Find where the given text appears and provide that cell's center as (x, y) coordinate. 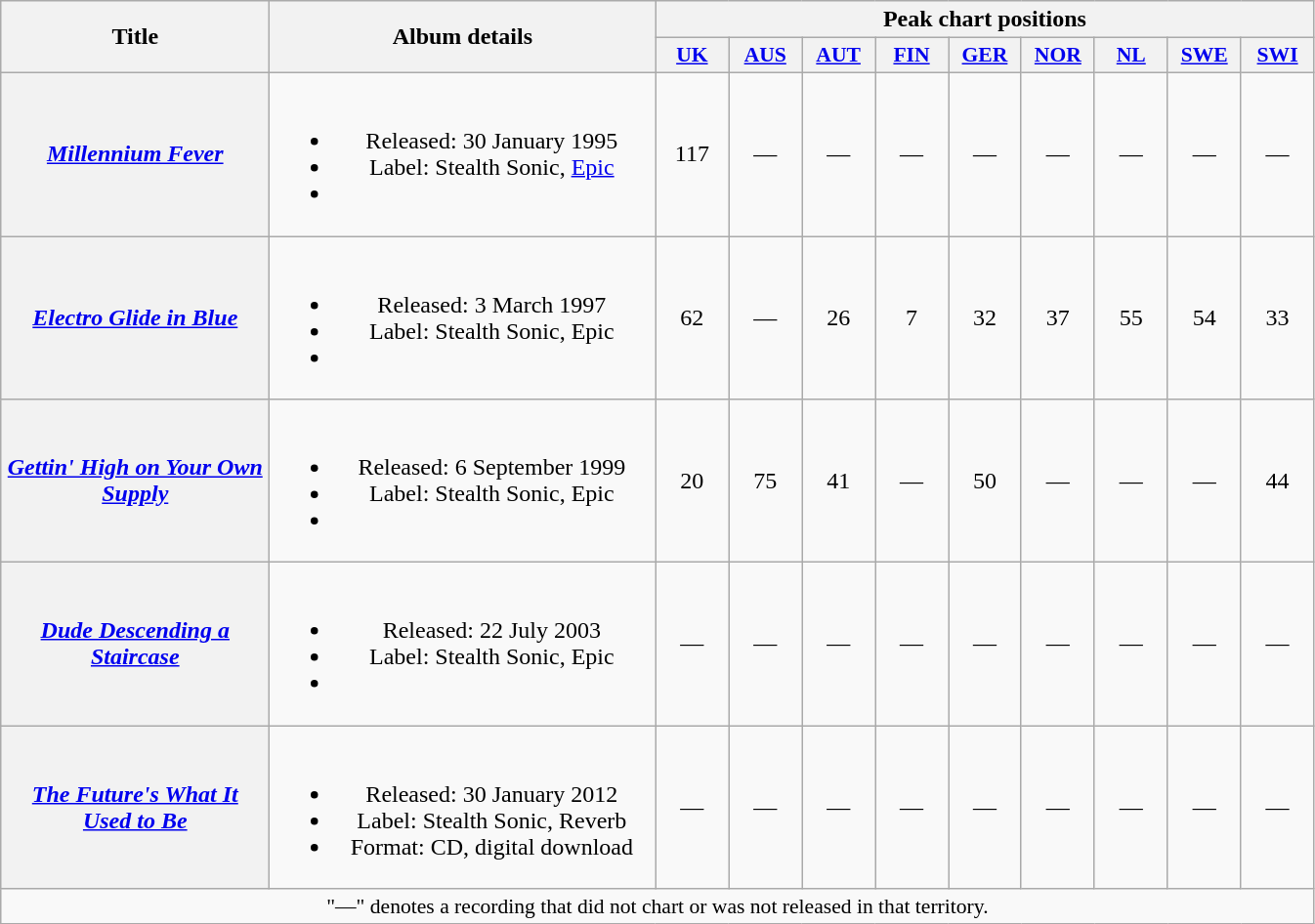
FIN (912, 56)
Released: 3 March 1997Label: Stealth Sonic, Epic (463, 318)
Dude Descending a Staircase (135, 645)
Peak chart positions (985, 20)
Gettin' High on Your Own Supply (135, 481)
44 (1278, 481)
20 (692, 481)
55 (1131, 318)
NL (1131, 56)
54 (1204, 318)
32 (985, 318)
Released: 22 July 2003Label: Stealth Sonic, Epic (463, 645)
7 (912, 318)
UK (692, 56)
AUS (766, 56)
Title (135, 37)
SWI (1278, 56)
33 (1278, 318)
117 (692, 154)
75 (766, 481)
SWE (1204, 56)
50 (985, 481)
The Future's What It Used to Be (135, 807)
Millennium Fever (135, 154)
62 (692, 318)
"—" denotes a recording that did not chart or was not released in that territory. (657, 906)
41 (838, 481)
26 (838, 318)
AUT (838, 56)
Released: 6 September 1999Label: Stealth Sonic, Epic (463, 481)
Released: 30 January 2012Label: Stealth Sonic, ReverbFormat: CD, digital download (463, 807)
Electro Glide in Blue (135, 318)
NOR (1057, 56)
Album details (463, 37)
37 (1057, 318)
GER (985, 56)
Released: 30 January 1995Label: Stealth Sonic, Epic (463, 154)
